Extract the (X, Y) coordinate from the center of the cell holding the provided text.  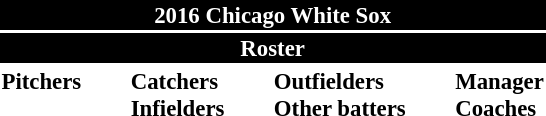
2016 Chicago White Sox (272, 15)
Roster (272, 48)
